Pinpoint the cell where the given text exists, returning its [x, y] midpoint coordinate. 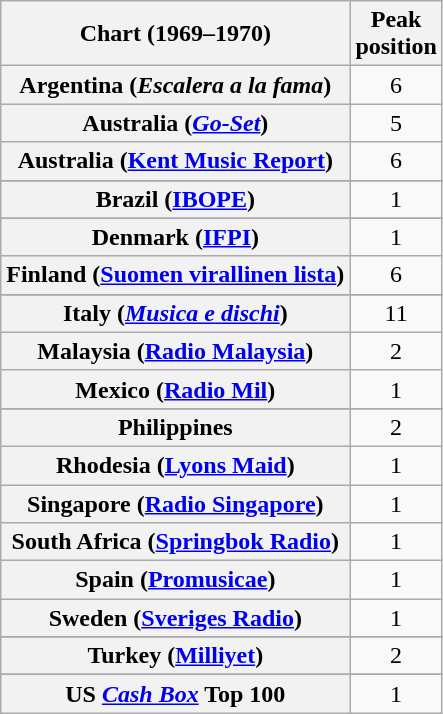
Australia (Go-Set) [176, 123]
Sweden (Sveriges Radio) [176, 618]
Australia (Kent Music Report) [176, 161]
Brazil (IBOPE) [176, 199]
Mexico (Radio Mil) [176, 389]
Spain (Promusicae) [176, 580]
Peakposition [396, 34]
Singapore (Radio Singapore) [176, 503]
Italy (Musica e dischi) [176, 313]
US Cash Box Top 100 [176, 694]
Rhodesia (Lyons Maid) [176, 465]
South Africa (Springbok Radio) [176, 542]
Finland (Suomen virallinen lista) [176, 275]
Chart (1969–1970) [176, 34]
11 [396, 313]
Argentina (Escalera a la fama) [176, 85]
5 [396, 123]
Denmark (IFPI) [176, 237]
Turkey (Milliyet) [176, 656]
Malaysia (Radio Malaysia) [176, 351]
Philippines [176, 427]
